Identify which cell holds the provided text, then report its (x, y) central coordinate. 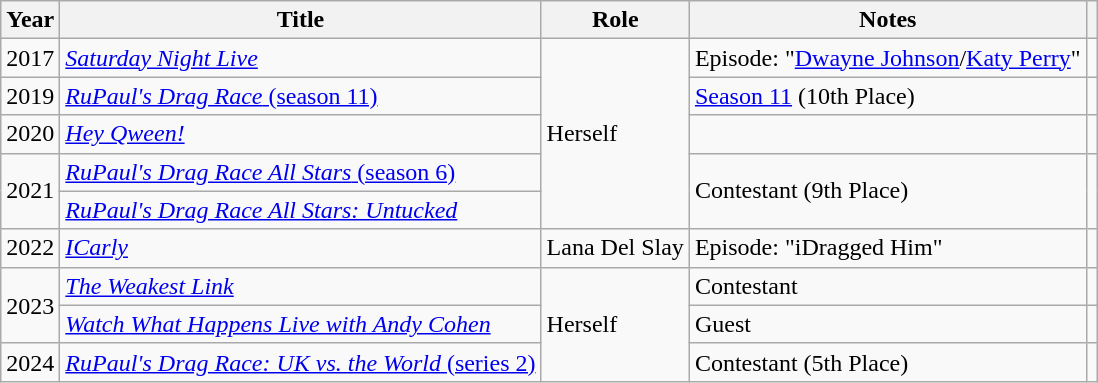
Saturday Night Live (300, 58)
2023 (30, 305)
RuPaul's Drag Race All Stars: Untucked (300, 210)
Season 11 (10th Place) (888, 96)
Watch What Happens Live with Andy Cohen (300, 324)
RuPaul's Drag Race: UK vs. the World (series 2) (300, 362)
Notes (888, 20)
Episode: "Dwayne Johnson/Katy Perry" (888, 58)
2024 (30, 362)
Episode: "iDragged Him" (888, 248)
RuPaul's Drag Race All Stars (season 6) (300, 172)
Role (615, 20)
2022 (30, 248)
RuPaul's Drag Race (season 11) (300, 96)
Contestant (888, 286)
2017 (30, 58)
Lana Del Slay (615, 248)
Title (300, 20)
Guest (888, 324)
Hey Qween! (300, 134)
2021 (30, 191)
Contestant (9th Place) (888, 191)
Contestant (5th Place) (888, 362)
2019 (30, 96)
2020 (30, 134)
Year (30, 20)
ICarly (300, 248)
The Weakest Link (300, 286)
